From the cell containing the given text, extract its center point as (X, Y) coordinate. 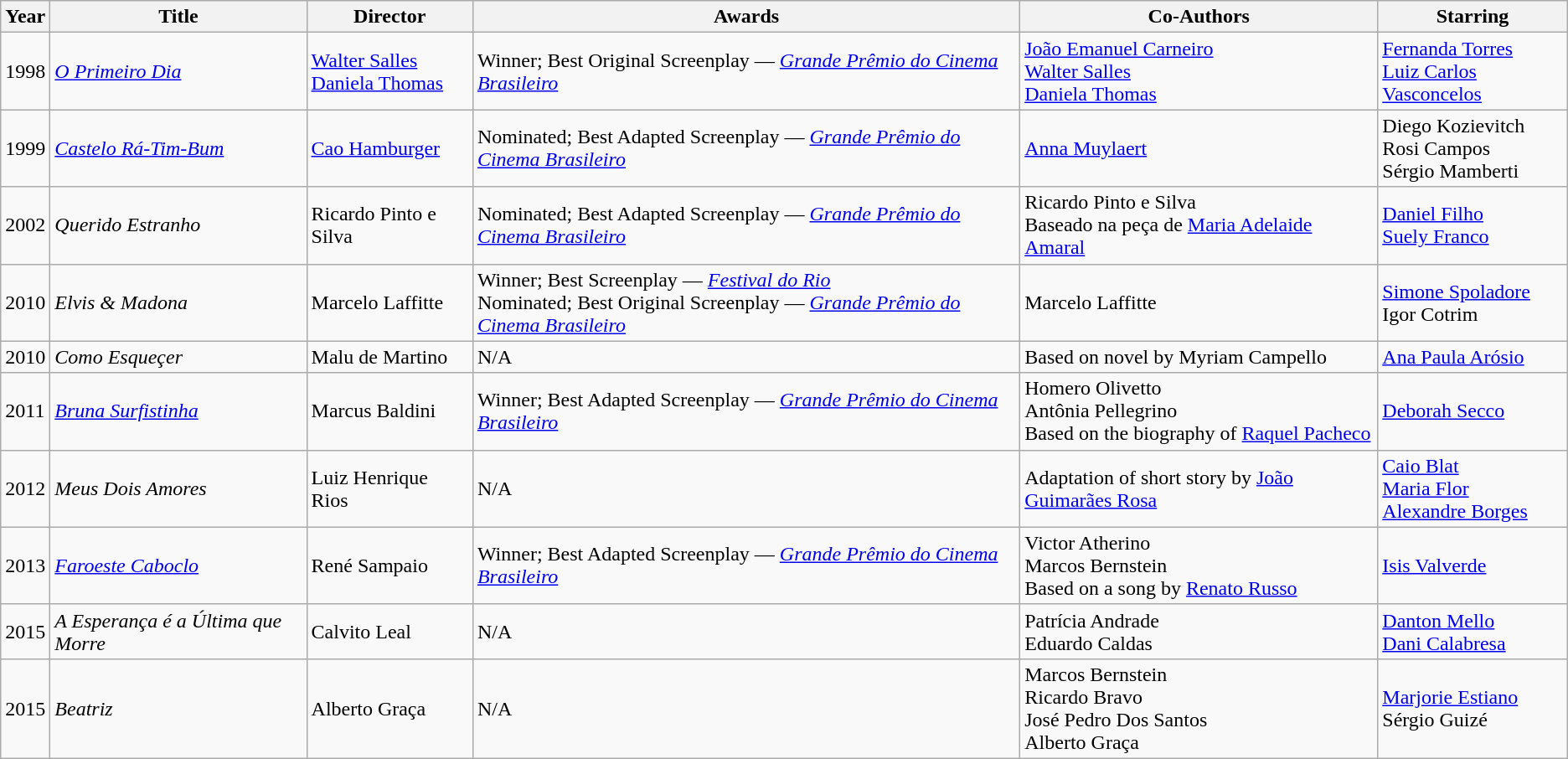
Malu de Martino (389, 357)
Title (178, 17)
Daniel Filho Suely Franco (1473, 225)
Isis Valverde (1473, 565)
Castelo Rá-Tim-Bum (178, 148)
Cao Hamburger (389, 148)
Bruna Surfistinha (178, 411)
2012 (25, 488)
Marcus Baldini (389, 411)
O Primeiro Dia (178, 71)
Luiz Henrique Rios (389, 488)
Elvis & Madona (178, 302)
Starring (1473, 17)
Adaptation of short story by João Guimarães Rosa (1199, 488)
Como Esqueçer (178, 357)
Ana Paula Arósio (1473, 357)
Walter Salles Daniela Thomas (389, 71)
Year (25, 17)
Calvito Leal (389, 632)
Deborah Secco (1473, 411)
2002 (25, 225)
João Emanuel Carneiro Walter Salles Daniela Thomas (1199, 71)
Homero Olivetto Antônia Pellegrino Based on the biography of Raquel Pacheco (1199, 411)
Danton Mello Dani Calabresa (1473, 632)
2011 (25, 411)
Diego Kozievitch Rosi Campos Sérgio Mamberti (1473, 148)
Beatriz (178, 709)
Marcos BernsteinRicardo BravoJosé Pedro Dos Santos Alberto Graça (1199, 709)
Marjorie EstianoSérgio Guizé (1473, 709)
A Esperança é a Última que Morre (178, 632)
Winner; Best Original Screenplay — Grande Prêmio do Cinema Brasileiro (745, 71)
1999 (25, 148)
Ricardo Pinto e Silva Baseado na peça de Maria Adelaide Amaral (1199, 225)
Simone Spoladore Igor Cotrim (1473, 302)
Fernanda Torres Luiz Carlos Vasconcelos (1473, 71)
Anna Muylaert (1199, 148)
Director (389, 17)
Ricardo Pinto e Silva (389, 225)
Victor Atherino Marcos BernsteinBased on a song by Renato Russo (1199, 565)
Co-Authors (1199, 17)
Winner; Best Screenplay — Festival do RioNominated; Best Original Screenplay — Grande Prêmio do Cinema Brasileiro (745, 302)
1998 (25, 71)
Alberto Graça (389, 709)
Faroeste Caboclo (178, 565)
Awards (745, 17)
Based on novel by Myriam Campello (1199, 357)
Querido Estranho (178, 225)
2013 (25, 565)
René Sampaio (389, 565)
Patrícia Andrade Eduardo Caldas (1199, 632)
Caio Blat Maria Flor Alexandre Borges (1473, 488)
Meus Dois Amores (178, 488)
